Capture the cell that displays the provided text and extract its [X, Y] central coordinate. 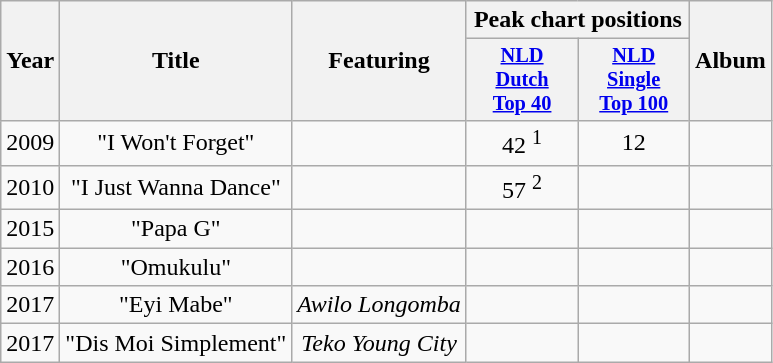
Album [731, 61]
42 1 [522, 142]
2009 [30, 142]
2016 [30, 267]
"I Just Wanna Dance" [176, 188]
12 [634, 142]
NLD Single Top 100 [634, 80]
"Papa G" [176, 229]
Teko Young City [379, 343]
2015 [30, 229]
"I Won't Forget" [176, 142]
"Eyi Mabe" [176, 305]
Year [30, 61]
"Omukulu" [176, 267]
57 2 [522, 188]
Awilo Longomba [379, 305]
Featuring [379, 61]
"Dis Moi Simplement" [176, 343]
2010 [30, 188]
NLD Dutch Top 40 [522, 80]
Peak chart positions [578, 20]
Title [176, 61]
